Return (X, Y) of the center of cell containing provided text 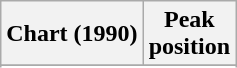
Chart (1990) (72, 34)
Peakposition (189, 34)
